Provide the [X, Y] coordinate of the cell's center where the given text is located.  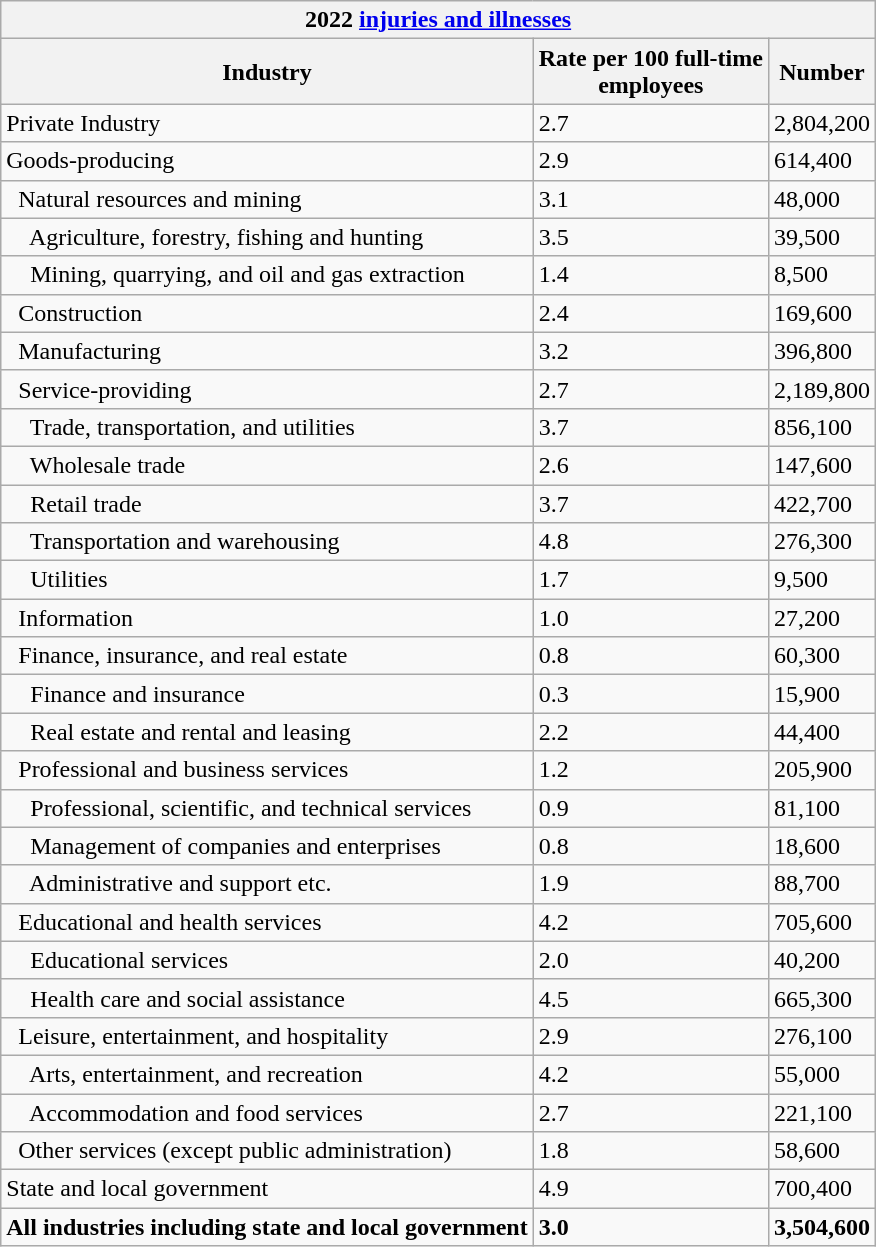
0.3 [650, 694]
9,500 [822, 580]
Construction [267, 313]
396,800 [822, 351]
4.8 [650, 542]
8,500 [822, 275]
276,100 [822, 1036]
40,200 [822, 960]
705,600 [822, 922]
1.2 [650, 770]
15,900 [822, 694]
Other services (except public administration) [267, 1151]
Accommodation and food services [267, 1113]
Manufacturing [267, 351]
Industry [267, 72]
Leisure, entertainment, and hospitality [267, 1036]
58,600 [822, 1151]
27,200 [822, 618]
1.7 [650, 580]
3.5 [650, 237]
856,100 [822, 427]
221,100 [822, 1113]
Information [267, 618]
Private Industry [267, 123]
3.2 [650, 351]
88,700 [822, 884]
1.4 [650, 275]
205,900 [822, 770]
169,600 [822, 313]
Professional and business services [267, 770]
60,300 [822, 656]
422,700 [822, 503]
Real estate and rental and leasing [267, 732]
2.2 [650, 732]
2,804,200 [822, 123]
44,400 [822, 732]
Wholesale trade [267, 465]
4.9 [650, 1189]
1.0 [650, 618]
Health care and social assistance [267, 998]
4.5 [650, 998]
Agriculture, forestry, fishing and hunting [267, 237]
Retail trade [267, 503]
Educational and health services [267, 922]
39,500 [822, 237]
18,600 [822, 846]
Management of companies and enterprises [267, 846]
Arts, entertainment, and recreation [267, 1074]
Service-providing [267, 389]
700,400 [822, 1189]
276,300 [822, 542]
Administrative and support etc. [267, 884]
3,504,600 [822, 1227]
2.0 [650, 960]
2022 injuries and illnesses [438, 20]
All industries including state and local government [267, 1227]
Trade, transportation, and utilities [267, 427]
Number [822, 72]
3.0 [650, 1227]
Professional, scientific, and technical services [267, 808]
Natural resources and mining [267, 199]
Transportation and warehousing [267, 542]
Utilities [267, 580]
147,600 [822, 465]
Mining, quarrying, and oil and gas extraction [267, 275]
0.9 [650, 808]
81,100 [822, 808]
2,189,800 [822, 389]
State and local government [267, 1189]
2.4 [650, 313]
55,000 [822, 1074]
48,000 [822, 199]
1.9 [650, 884]
Finance and insurance [267, 694]
665,300 [822, 998]
Educational services [267, 960]
614,400 [822, 161]
Finance, insurance, and real estate [267, 656]
2.6 [650, 465]
3.1 [650, 199]
Rate per 100 full-timeemployees [650, 72]
1.8 [650, 1151]
Goods-producing [267, 161]
